Return the [x, y] coordinate for the center point of the cell that contains the specified text.  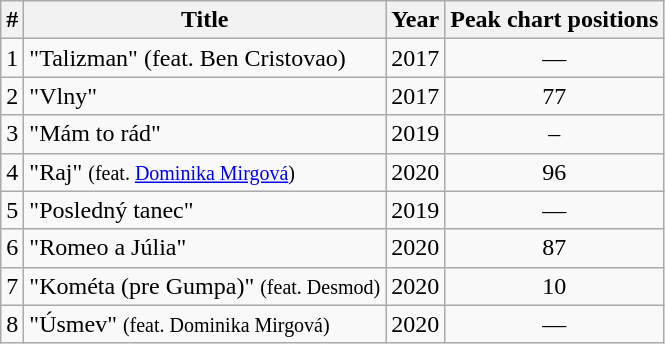
"Kométa (pre Gumpa)" (feat. Desmod) [205, 286]
96 [554, 172]
"Mám to rád" [205, 134]
8 [12, 324]
"Romeo a Júlia" [205, 248]
"Posledný tanec" [205, 210]
"Úsmev" (feat. Dominika Mirgová) [205, 324]
Year [416, 20]
"Raj" (feat. Dominika Mirgová) [205, 172]
3 [12, 134]
87 [554, 248]
2 [12, 96]
77 [554, 96]
Peak chart positions [554, 20]
10 [554, 286]
5 [12, 210]
"Vlny" [205, 96]
– [554, 134]
1 [12, 58]
4 [12, 172]
# [12, 20]
"Talizman" (feat. Ben Cristovao) [205, 58]
7 [12, 286]
6 [12, 248]
Title [205, 20]
